Provide the (X, Y) coordinate of the cell's center where the given text is located.  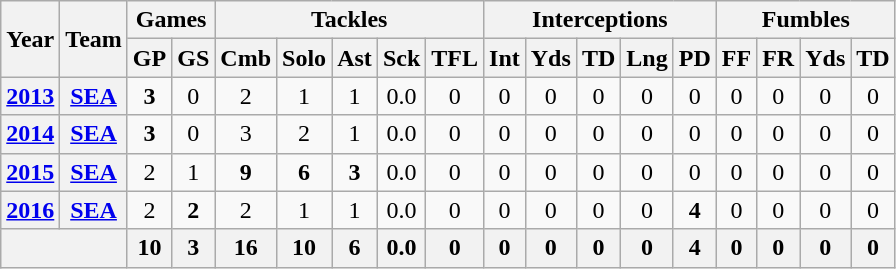
2015 (30, 172)
Interceptions (600, 20)
Games (170, 20)
Year (30, 39)
Solo (304, 58)
Ast (355, 58)
FF (736, 58)
Sck (401, 58)
2016 (30, 210)
TFL (455, 58)
2014 (30, 134)
Fumbles (806, 20)
Int (505, 58)
Tackles (350, 20)
GS (194, 58)
Team (94, 39)
Cmb (246, 58)
FR (778, 58)
9 (246, 172)
16 (246, 248)
2013 (30, 96)
GP (149, 58)
PD (694, 58)
Lng (647, 58)
